Provide the [X, Y] coordinate of the cell's center where the given text is located.  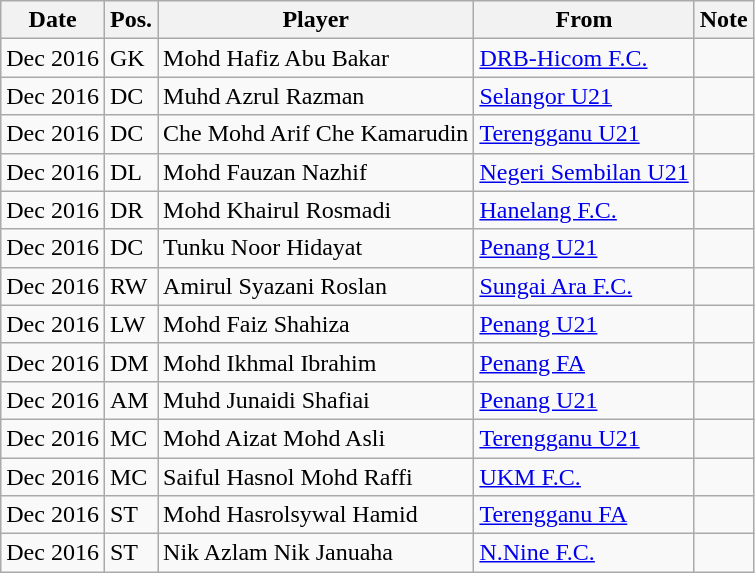
Saiful Hasnol Mohd Raffi [316, 477]
Mohd Ikhmal Ibrahim [316, 362]
LW [130, 324]
Mohd Hasrolsywal Hamid [316, 515]
Nik Azlam Nik Januaha [316, 553]
From [584, 20]
Player [316, 20]
Muhd Junaidi Shafiai [316, 400]
Mohd Khairul Rosmadi [316, 210]
Negeri Sembilan U21 [584, 172]
Che Mohd Arif Che Kamarudin [316, 134]
DL [130, 172]
Mohd Hafiz Abu Bakar [316, 58]
RW [130, 286]
GK [130, 58]
DR [130, 210]
Sungai Ara F.C. [584, 286]
Mohd Aizat Mohd Asli [316, 438]
Mohd Faiz Shahiza [316, 324]
Date [53, 20]
Note [724, 20]
Mohd Fauzan Nazhif [316, 172]
N.Nine F.C. [584, 553]
Pos. [130, 20]
Selangor U21 [584, 96]
DM [130, 362]
DRB-Hicom F.C. [584, 58]
Hanelang F.C. [584, 210]
Penang FA [584, 362]
Amirul Syazani Roslan [316, 286]
AM [130, 400]
UKM F.C. [584, 477]
Tunku Noor Hidayat [316, 248]
Muhd Azrul Razman [316, 96]
Terengganu FA [584, 515]
